Identify which cell holds the provided text, then report its [X, Y] central coordinate. 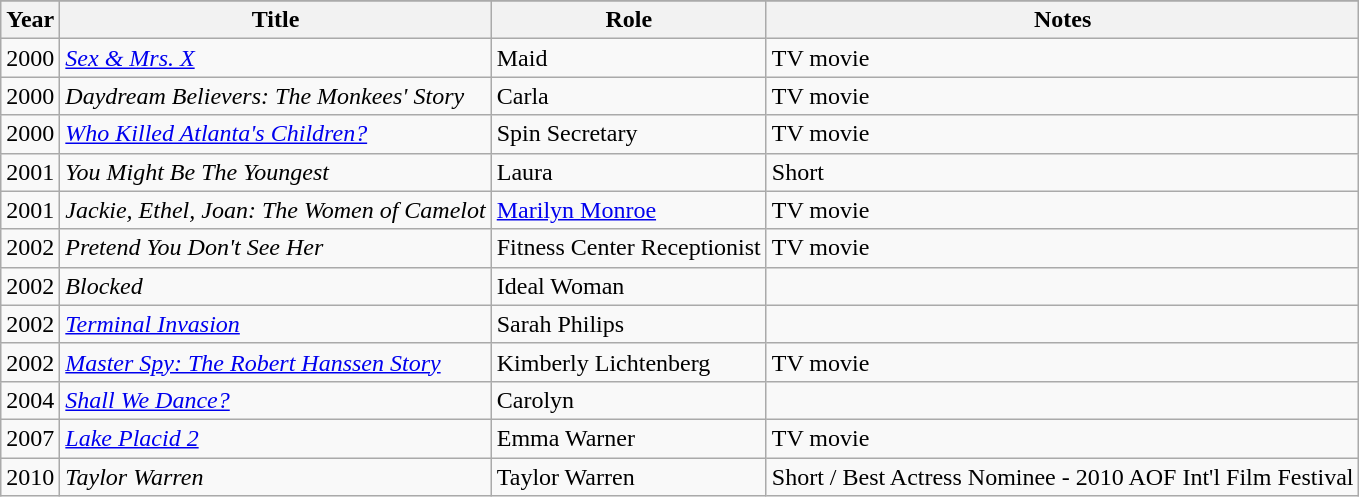
Marilyn Monroe [628, 210]
Jackie, Ethel, Joan: The Women of Camelot [276, 210]
Master Spy: The Robert Hanssen Story [276, 362]
2010 [30, 477]
2004 [30, 400]
Laura [628, 172]
Notes [1062, 20]
Spin Secretary [628, 134]
You Might Be The Youngest [276, 172]
Sarah Philips [628, 324]
Pretend You Don't See Her [276, 248]
Sex & Mrs. X [276, 58]
Title [276, 20]
2007 [30, 438]
Blocked [276, 286]
Role [628, 20]
Short / Best Actress Nominee - 2010 AOF Int'l Film Festival [1062, 477]
Ideal Woman [628, 286]
Daydream Believers: The Monkees' Story [276, 96]
Emma Warner [628, 438]
Short [1062, 172]
Fitness Center Receptionist [628, 248]
Year [30, 20]
Lake Placid 2 [276, 438]
Maid [628, 58]
Carla [628, 96]
Carolyn [628, 400]
Terminal Invasion [276, 324]
Kimberly Lichtenberg [628, 362]
Who Killed Atlanta's Children? [276, 134]
Shall We Dance? [276, 400]
